Detect which cell encompasses the target text, then output its (x, y) center coordinate. 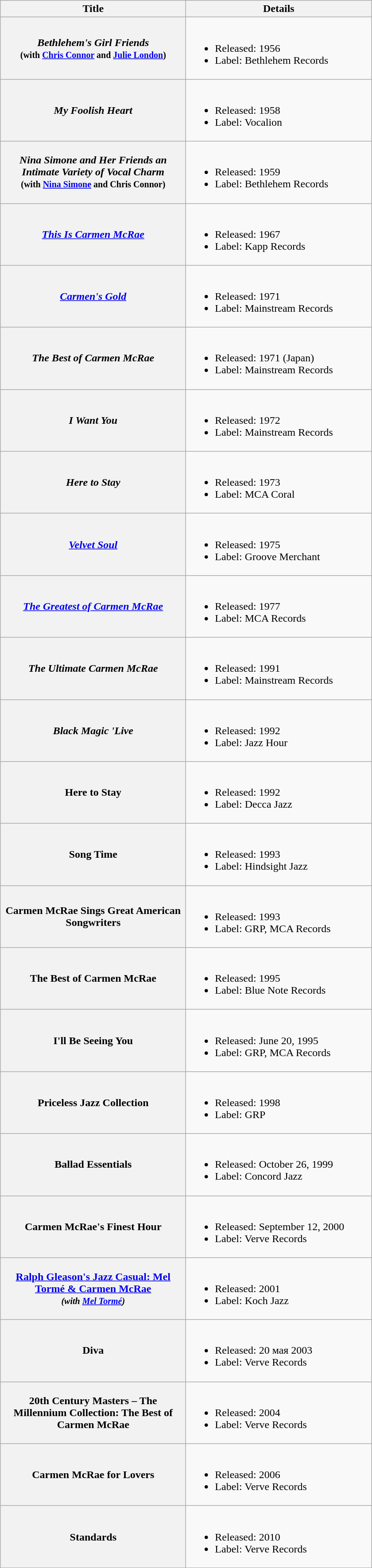
My Foolish Heart (93, 110)
Released: 1991Label: Mainstream Records (279, 668)
Released: 2006Label: Verve Records (279, 1475)
Released: 1959Label: Bethlehem Records (279, 172)
Diva (93, 1351)
The Ultimate Carmen McRae (93, 668)
Released: 1998Label: GRP (279, 1103)
Black Magic 'Live (93, 731)
Title (93, 9)
Released: September 12, 2000Label: Verve Records (279, 1227)
Released: 1971 (Japan)Label: Mainstream Records (279, 358)
Released: 1967Label: Kapp Records (279, 234)
Released: 1956Label: Bethlehem Records (279, 48)
I Want You (93, 420)
Carmen McRae Sings Great American Songwriters (93, 917)
Released: 1972Label: Mainstream Records (279, 420)
Velvet Soul (93, 544)
Released: 20 мая 2003Label: Verve Records (279, 1351)
I'll Be Seeing You (93, 1041)
Song Time (93, 855)
Released: 2004Label: Verve Records (279, 1413)
Nina Simone and Her Friends an Intimate Variety of Vocal Charm(with Nina Simone and Chris Connor) (93, 172)
Released: October 26, 1999Label: Concord Jazz (279, 1165)
Details (279, 9)
Standards (93, 1537)
Released: 1993Label: GRP, MCA Records (279, 917)
20th Century Masters – The Millennium Collection: The Best of Carmen McRae (93, 1413)
Ralph Gleason's Jazz Casual: Mel Tormé & Carmen McRae(with Mel Tormé) (93, 1289)
Released: 2010Label: Verve Records (279, 1537)
Released: 1975Label: Groove Merchant (279, 544)
Released: 1977Label: MCA Records (279, 606)
Ballad Essentials (93, 1165)
Released: 1995Label: Blue Note Records (279, 979)
Carmen McRae's Finest Hour (93, 1227)
Released: 1973Label: MCA Coral (279, 482)
Released: 2001Label: Koch Jazz (279, 1289)
Carmen McRae for Lovers (93, 1475)
This Is Carmen McRae (93, 234)
Released: 1993Label: Hindsight Jazz (279, 855)
Carmen's Gold (93, 296)
Released: 1992Label: Jazz Hour (279, 731)
Released: 1958Label: Vocalion (279, 110)
Released: June 20, 1995Label: GRP, MCA Records (279, 1041)
Bethlehem's Girl Friends(with Chris Connor and Julie London) (93, 48)
Priceless Jazz Collection (93, 1103)
Released: 1971Label: Mainstream Records (279, 296)
Released: 1992Label: Decca Jazz (279, 793)
The Greatest of Carmen McRae (93, 606)
